Search for the cell housing the specified text and yield its (x, y) center coordinate. 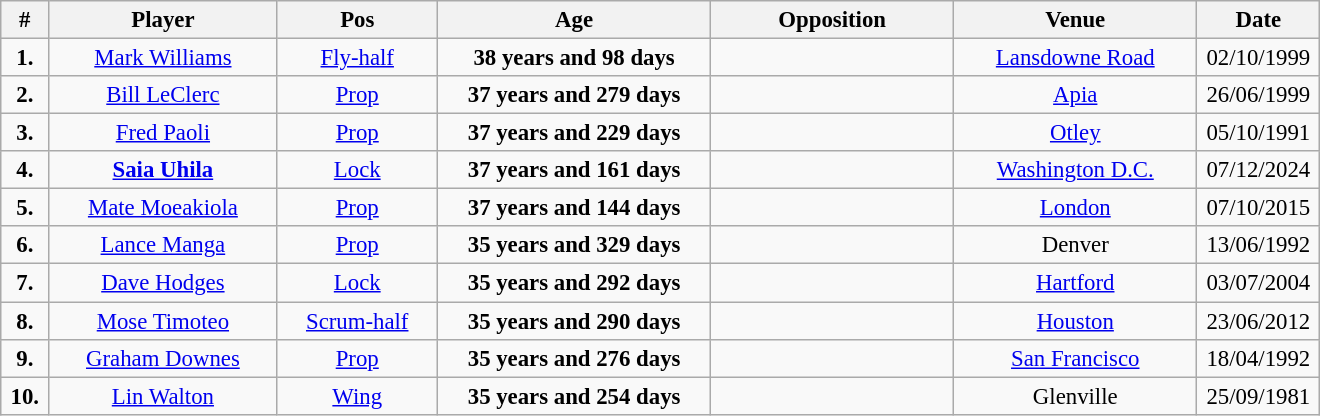
37 years and 144 days (574, 208)
07/12/2024 (1258, 170)
Mose Timoteo (163, 321)
35 years and 290 days (574, 321)
Opposition (832, 20)
# (25, 20)
26/06/1999 (1258, 95)
18/04/1992 (1258, 358)
Scrum-half (358, 321)
8. (25, 321)
Fly-half (358, 58)
San Francisco (1076, 358)
Apia (1076, 95)
Denver (1076, 245)
Date (1258, 20)
35 years and 254 days (574, 396)
Dave Hodges (163, 283)
9. (25, 358)
Lance Manga (163, 245)
Venue (1076, 20)
Washington D.C. (1076, 170)
23/06/2012 (1258, 321)
Mark Williams (163, 58)
Otley (1076, 133)
Graham Downes (163, 358)
Hartford (1076, 283)
Saia Uhila (163, 170)
10. (25, 396)
Glenville (1076, 396)
4. (25, 170)
6. (25, 245)
7. (25, 283)
07/10/2015 (1258, 208)
03/07/2004 (1258, 283)
Player (163, 20)
13/06/1992 (1258, 245)
05/10/1991 (1258, 133)
Houston (1076, 321)
Bill LeClerc (163, 95)
35 years and 292 days (574, 283)
Lin Walton (163, 396)
35 years and 329 days (574, 245)
38 years and 98 days (574, 58)
Lansdowne Road (1076, 58)
Fred Paoli (163, 133)
37 years and 161 days (574, 170)
Pos (358, 20)
London (1076, 208)
Age (574, 20)
37 years and 279 days (574, 95)
25/09/1981 (1258, 396)
3. (25, 133)
02/10/1999 (1258, 58)
2. (25, 95)
5. (25, 208)
Wing (358, 396)
1. (25, 58)
37 years and 229 days (574, 133)
Mate Moeakiola (163, 208)
35 years and 276 days (574, 358)
